Provide the [X, Y] coordinate of the cell's center where the given text is located.  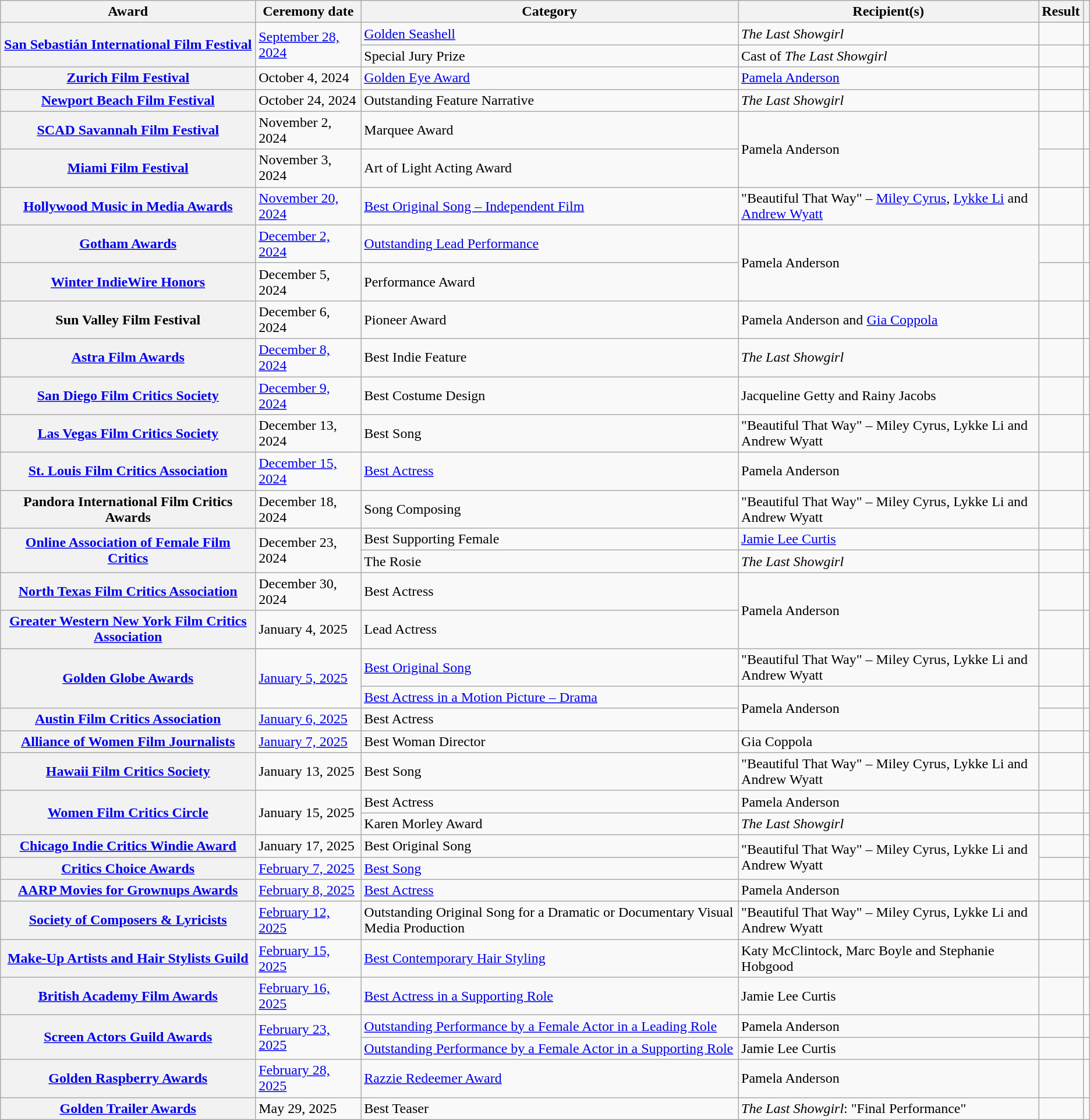
Best Woman Director [550, 741]
November 2, 2024 [309, 130]
January 15, 2025 [309, 812]
Hollywood Music in Media Awards [128, 206]
San Diego Film Critics Society [128, 395]
Gotham Awards [128, 243]
Outstanding Lead Performance [550, 243]
Best Costume Design [550, 395]
British Academy Film Awards [128, 996]
San Sebastián International Film Festival [128, 45]
Best Contemporary Hair Styling [550, 959]
Best Original Song – Independent Film [550, 206]
February 12, 2025 [309, 920]
Lead Actress [550, 629]
Winter IndieWire Honors [128, 282]
Pioneer Award [550, 319]
Las Vegas Film Critics Society [128, 433]
Austin Film Critics Association [128, 719]
Golden Raspberry Awards [128, 1079]
October 4, 2024 [309, 78]
Outstanding Feature Narrative [550, 100]
December 2, 2024 [309, 243]
February 23, 2025 [309, 1037]
Golden Trailer Awards [128, 1108]
Women Film Critics Circle [128, 812]
Song Composing [550, 509]
February 15, 2025 [309, 959]
January 7, 2025 [309, 741]
October 24, 2024 [309, 100]
Art of Light Acting Award [550, 168]
September 28, 2024 [309, 45]
December 23, 2024 [309, 550]
Zurich Film Festival [128, 78]
Alliance of Women Film Journalists [128, 741]
Ceremony date [309, 12]
Make-Up Artists and Hair Stylists Guild [128, 959]
Online Association of Female Film Critics [128, 550]
Greater Western New York Film Critics Association [128, 629]
Result [1061, 12]
January 4, 2025 [309, 629]
Chicago Indie Critics Windie Award [128, 846]
Special Jury Prize [550, 56]
St. Louis Film Critics Association [128, 472]
December 18, 2024 [309, 509]
February 8, 2025 [309, 891]
Screen Actors Guild Awards [128, 1037]
Award [128, 12]
Hawaii Film Critics Society [128, 771]
Outstanding Performance by a Female Actor in a Supporting Role [550, 1048]
The Last Showgirl: "Final Performance" [889, 1108]
Best Indie Feature [550, 358]
Miami Film Festival [128, 168]
Gia Coppola [889, 741]
Performance Award [550, 282]
Sun Valley Film Festival [128, 319]
Cast of The Last Showgirl [889, 56]
Outstanding Original Song for a Dramatic or Documentary Visual Media Production [550, 920]
December 13, 2024 [309, 433]
December 8, 2024 [309, 358]
Razzie Redeemer Award [550, 1079]
Best Supporting Female [550, 539]
Category [550, 12]
December 9, 2024 [309, 395]
November 20, 2024 [309, 206]
Katy McClintock, Marc Boyle and Stephanie Hobgood [889, 959]
January 13, 2025 [309, 771]
Golden Seashell [550, 34]
Pamela Anderson and Gia Coppola [889, 319]
Best Actress in a Motion Picture – Drama [550, 697]
SCAD Savannah Film Festival [128, 130]
December 5, 2024 [309, 282]
The Rosie [550, 561]
AARP Movies for Grownups Awards [128, 891]
Astra Film Awards [128, 358]
February 16, 2025 [309, 996]
Karen Morley Award [550, 824]
December 6, 2024 [309, 319]
December 15, 2024 [309, 472]
Outstanding Performance by a Female Actor in a Leading Role [550, 1026]
Best Teaser [550, 1108]
Society of Composers & Lyricists [128, 920]
Recipient(s) [889, 12]
Marquee Award [550, 130]
Critics Choice Awards [128, 868]
Newport Beach Film Festival [128, 100]
December 30, 2024 [309, 592]
November 3, 2024 [309, 168]
January 5, 2025 [309, 678]
Golden Globe Awards [128, 678]
North Texas Film Critics Association [128, 592]
February 28, 2025 [309, 1079]
Best Actress in a Supporting Role [550, 996]
January 6, 2025 [309, 719]
January 17, 2025 [309, 846]
Golden Eye Award [550, 78]
May 29, 2025 [309, 1108]
Pandora International Film Critics Awards [128, 509]
February 7, 2025 [309, 868]
Jacqueline Getty and Rainy Jacobs [889, 395]
